Find where the given text appears and provide that cell's center as (X, Y) coordinate. 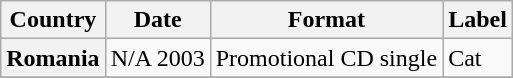
Promotional CD single (326, 58)
Date (158, 20)
Romania (53, 58)
Country (53, 20)
Format (326, 20)
Cat (478, 58)
N/A 2003 (158, 58)
Label (478, 20)
